Pinpoint the cell where the given text exists, returning its [X, Y] midpoint coordinate. 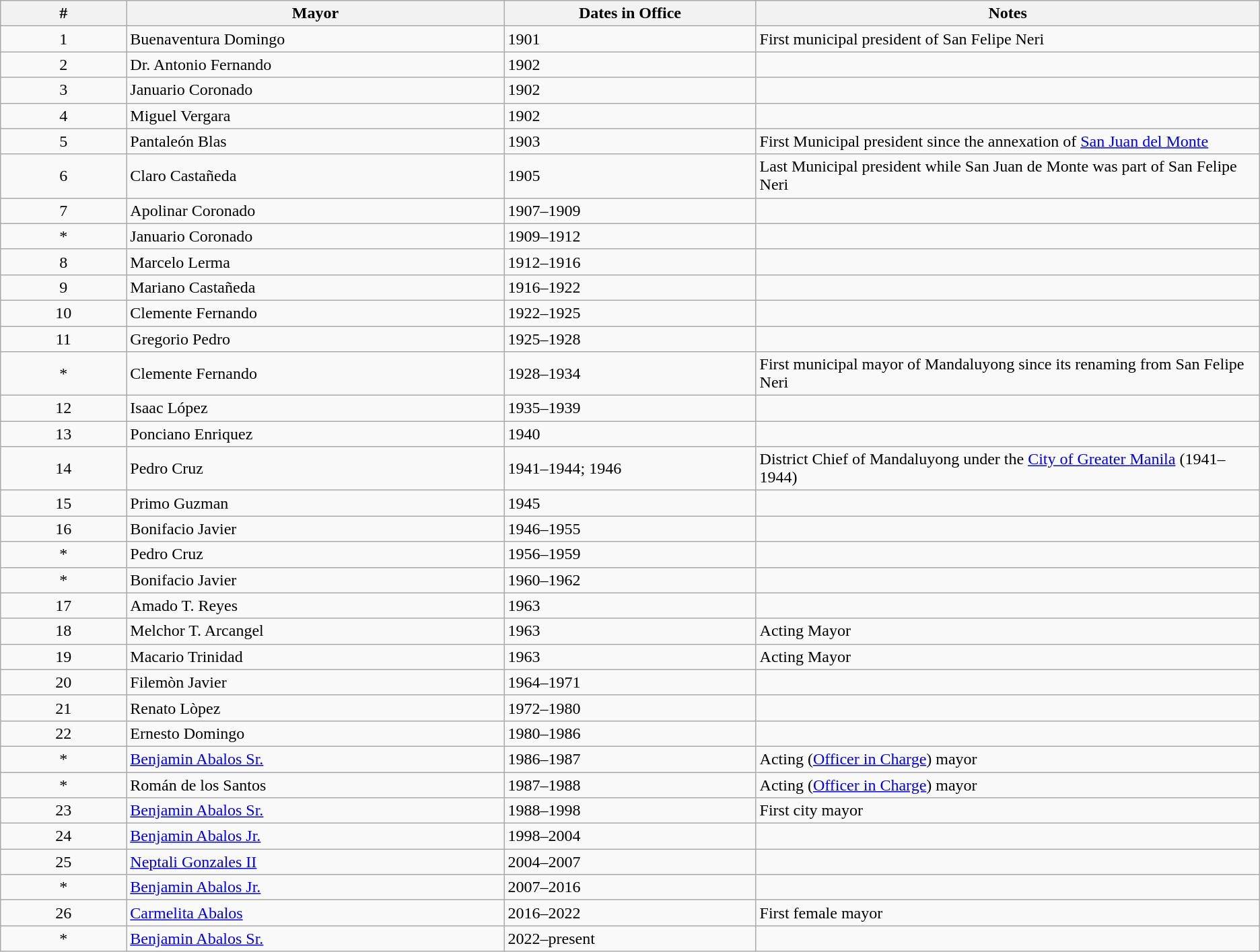
17 [63, 606]
14 [63, 468]
Dates in Office [630, 13]
3 [63, 90]
2007–2016 [630, 887]
5 [63, 141]
Marcelo Lerma [315, 262]
First city mayor [1008, 811]
1903 [630, 141]
1922–1925 [630, 313]
Renato Lòpez [315, 708]
1909–1912 [630, 236]
Neptali Gonzales II [315, 862]
Ponciano Enriquez [315, 434]
First municipal president of San Felipe Neri [1008, 39]
1960–1962 [630, 580]
23 [63, 811]
Román de los Santos [315, 785]
Mariano Castañeda [315, 287]
1905 [630, 176]
Filemòn Javier [315, 682]
Gregorio Pedro [315, 338]
2 [63, 65]
24 [63, 836]
1946–1955 [630, 529]
Buenaventura Domingo [315, 39]
15 [63, 503]
1998–2004 [630, 836]
10 [63, 313]
1901 [630, 39]
1956–1959 [630, 554]
8 [63, 262]
7 [63, 211]
1972–1980 [630, 708]
2022–present [630, 939]
Amado T. Reyes [315, 606]
Ernesto Domingo [315, 733]
20 [63, 682]
Pantaleón Blas [315, 141]
1941–1944; 1946 [630, 468]
1964–1971 [630, 682]
13 [63, 434]
11 [63, 338]
1907–1909 [630, 211]
12 [63, 408]
Isaac López [315, 408]
Apolinar Coronado [315, 211]
9 [63, 287]
22 [63, 733]
1 [63, 39]
Miguel Vergara [315, 116]
1940 [630, 434]
Last Municipal president while San Juan de Monte was part of San Felipe Neri [1008, 176]
First Municipal president since the annexation of San Juan del Monte [1008, 141]
First female mayor [1008, 913]
1912–1916 [630, 262]
1987–1988 [630, 785]
26 [63, 913]
Dr. Antonio Fernando [315, 65]
Mayor [315, 13]
2016–2022 [630, 913]
Primo Guzman [315, 503]
1980–1986 [630, 733]
Carmelita Abalos [315, 913]
1986–1987 [630, 759]
First municipal mayor of Mandaluyong since its renaming from San Felipe Neri [1008, 374]
1928–1934 [630, 374]
21 [63, 708]
Notes [1008, 13]
1935–1939 [630, 408]
Melchor T. Arcangel [315, 631]
19 [63, 657]
1945 [630, 503]
Macario Trinidad [315, 657]
2004–2007 [630, 862]
6 [63, 176]
18 [63, 631]
4 [63, 116]
25 [63, 862]
Claro Castañeda [315, 176]
1916–1922 [630, 287]
16 [63, 529]
1988–1998 [630, 811]
District Chief of Mandaluyong under the City of Greater Manila (1941–1944) [1008, 468]
1925–1928 [630, 338]
# [63, 13]
